Find where the given text appears and provide that cell's center as [X, Y] coordinate. 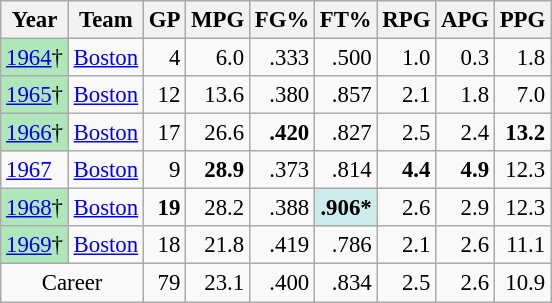
.906* [346, 208]
0.3 [466, 58]
.500 [346, 58]
1966† [35, 133]
1967 [35, 170]
17 [164, 133]
6.0 [218, 58]
APG [466, 20]
Team [106, 20]
7.0 [522, 95]
26.6 [218, 133]
9 [164, 170]
.827 [346, 133]
28.9 [218, 170]
1964† [35, 58]
1968† [35, 208]
.834 [346, 283]
.814 [346, 170]
Career [72, 283]
28.2 [218, 208]
11.1 [522, 245]
4 [164, 58]
.400 [282, 283]
13.2 [522, 133]
PPG [522, 20]
.420 [282, 133]
19 [164, 208]
4.9 [466, 170]
RPG [406, 20]
10.9 [522, 283]
79 [164, 283]
1969† [35, 245]
23.1 [218, 283]
.857 [346, 95]
2.9 [466, 208]
.419 [282, 245]
13.6 [218, 95]
4.4 [406, 170]
.388 [282, 208]
12 [164, 95]
2.4 [466, 133]
21.8 [218, 245]
.380 [282, 95]
FG% [282, 20]
.786 [346, 245]
MPG [218, 20]
GP [164, 20]
.373 [282, 170]
1.0 [406, 58]
.333 [282, 58]
18 [164, 245]
FT% [346, 20]
Year [35, 20]
1965† [35, 95]
